From the cell containing the given text, extract its center point as (x, y) coordinate. 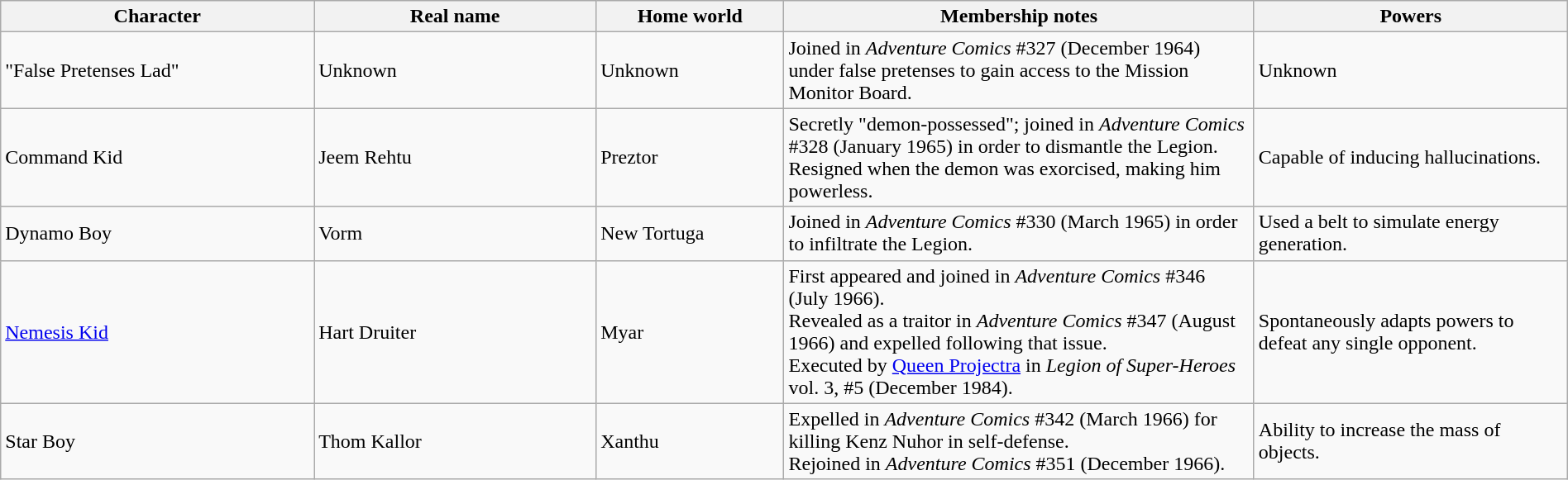
Jeem Rehtu (455, 157)
Spontaneously adapts powers to defeat any single opponent. (1411, 332)
Powers (1411, 17)
Preztor (690, 157)
Hart Druiter (455, 332)
Used a belt to simulate energy generation. (1411, 233)
Command Kid (157, 157)
Vorm (455, 233)
Joined in Adventure Comics #330 (March 1965) in order to infiltrate the Legion. (1019, 233)
Membership notes (1019, 17)
Home world (690, 17)
Real name (455, 17)
Thom Kallor (455, 441)
Capable of inducing hallucinations. (1411, 157)
Ability to increase the mass of objects. (1411, 441)
Character (157, 17)
Expelled in Adventure Comics #342 (March 1966) for killing Kenz Nuhor in self-defense.Rejoined in Adventure Comics #351 (December 1966). (1019, 441)
Xanthu (690, 441)
"False Pretenses Lad" (157, 70)
Nemesis Kid (157, 332)
Star Boy (157, 441)
New Tortuga (690, 233)
Joined in Adventure Comics #327 (December 1964) under false pretenses to gain access to the Mission Monitor Board. (1019, 70)
Dynamo Boy (157, 233)
Myar (690, 332)
